Capture the cell that displays the provided text and extract its [X, Y] central coordinate. 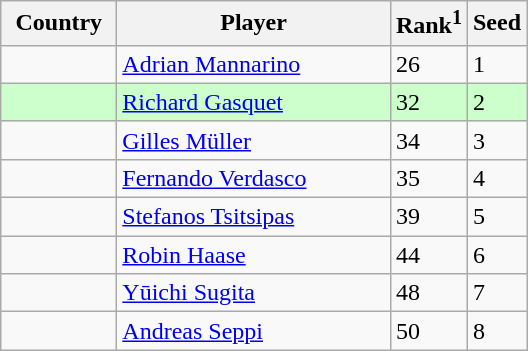
7 [496, 293]
34 [428, 140]
Player [254, 24]
6 [496, 255]
Adrian Mannarino [254, 64]
1 [496, 64]
5 [496, 217]
Yūichi Sugita [254, 293]
Andreas Seppi [254, 331]
Country [59, 24]
35 [428, 178]
Robin Haase [254, 255]
48 [428, 293]
Fernando Verdasco [254, 178]
Seed [496, 24]
4 [496, 178]
Gilles Müller [254, 140]
Rank1 [428, 24]
Richard Gasquet [254, 102]
Stefanos Tsitsipas [254, 217]
26 [428, 64]
32 [428, 102]
2 [496, 102]
39 [428, 217]
44 [428, 255]
8 [496, 331]
3 [496, 140]
50 [428, 331]
